Capture the cell that displays the provided text and extract its [x, y] central coordinate. 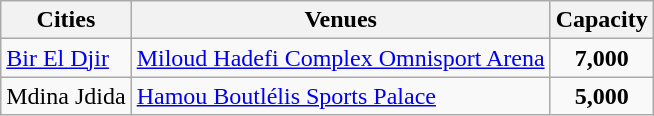
Bir El Djir [66, 58]
5,000 [602, 96]
Venues [340, 20]
Cities [66, 20]
Hamou Boutlélis Sports Palace [340, 96]
Mdina Jdida [66, 96]
7,000 [602, 58]
Miloud Hadefi Complex Omnisport Arena [340, 58]
Capacity [602, 20]
